Output the (x, y) coordinate of the center of the cell containing the given text.  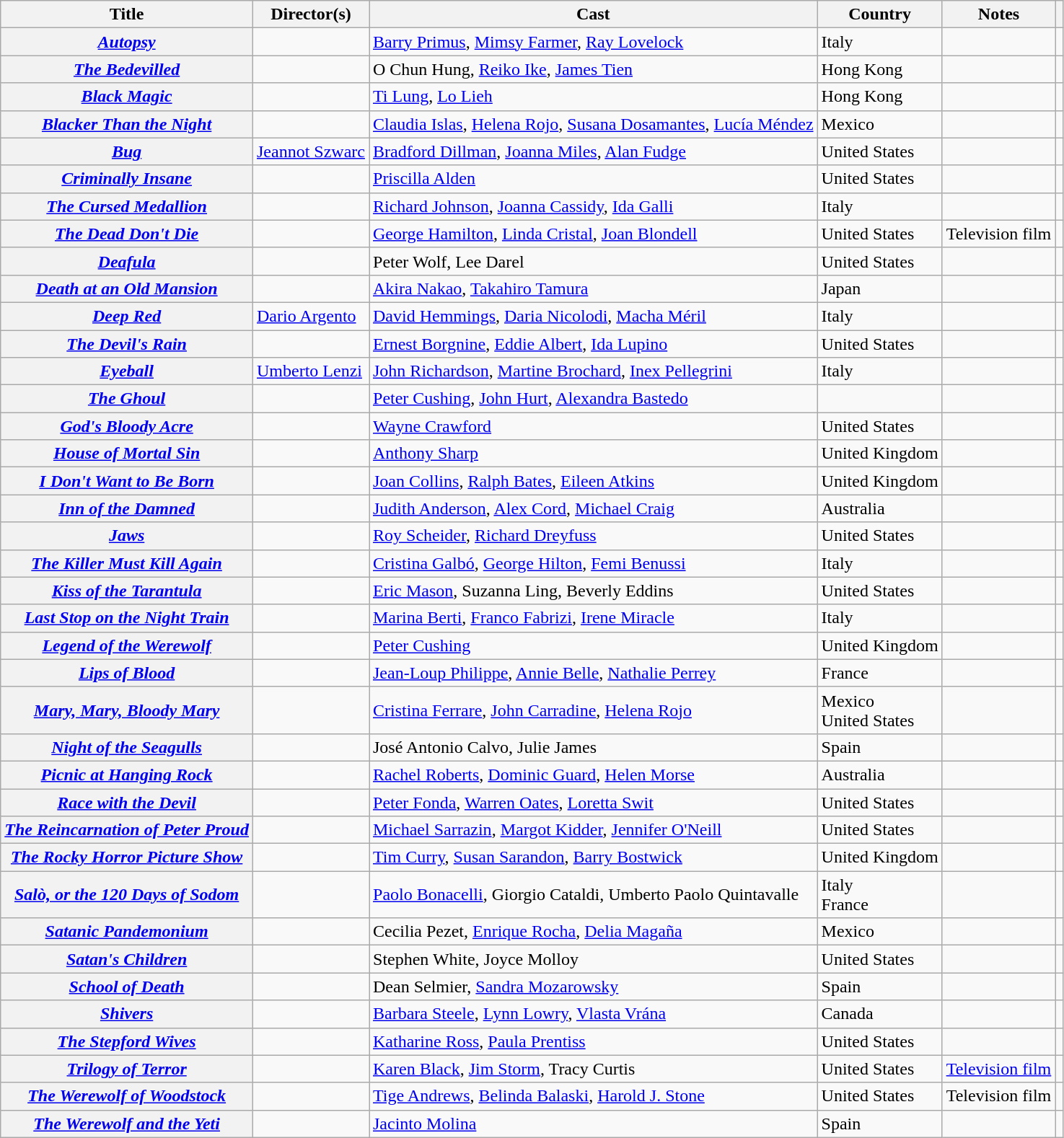
Jean-Loup Philippe, Annie Belle, Nathalie Perrey (594, 673)
Jaws (127, 536)
The Ghoul (127, 399)
The Killer Must Kill Again (127, 563)
Cristina Ferrare, John Carradine, Helena Rojo (594, 710)
Trilogy of Terror (127, 1069)
Umberto Lenzi (310, 371)
Shivers (127, 1014)
Inn of the Damned (127, 508)
Marina Berti, Franco Fabrizi, Irene Miracle (594, 618)
Salò, or the 120 Days of Sodom (127, 894)
Peter Cushing (594, 645)
Title (127, 14)
Director(s) (310, 14)
House of Mortal Sin (127, 454)
Ti Lung, Lo Lieh (594, 97)
Paolo Bonacelli, Giorgio Cataldi, Umberto Paolo Quintavalle (594, 894)
Priscilla Alden (594, 179)
Akira Nakao, Takahiro Tamura (594, 288)
George Hamilton, Linda Cristal, Joan Blondell (594, 234)
Notes (998, 14)
Peter Cushing, John Hurt, Alexandra Bastedo (594, 399)
Wayne Crawford (594, 426)
The Cursed Medallion (127, 206)
The Reincarnation of Peter Proud (127, 830)
Autopsy (127, 42)
Bug (127, 151)
Peter Wolf, Lee Darel (594, 261)
Ernest Borgnine, Eddie Albert, Ida Lupino (594, 344)
Black Magic (127, 97)
Legend of the Werewolf (127, 645)
Eyeball (127, 371)
Michael Sarrazin, Margot Kidder, Jennifer O'Neill (594, 830)
Dario Argento (310, 316)
Katharine Ross, Paula Prentiss (594, 1041)
Kiss of the Tarantula (127, 591)
The Werewolf and the Yeti (127, 1124)
Japan (880, 288)
Night of the Seagulls (127, 747)
Tim Curry, Susan Sarandon, Barry Bostwick (594, 857)
Lips of Blood (127, 673)
God's Bloody Acre (127, 426)
Canada (880, 1014)
Barbara Steele, Lynn Lowry, Vlasta Vrána (594, 1014)
Judith Anderson, Alex Cord, Michael Craig (594, 508)
MexicoUnited States (880, 710)
Mary, Mary, Bloody Mary (127, 710)
Anthony Sharp (594, 454)
France (880, 673)
Eric Mason, Suzanna Ling, Beverly Eddins (594, 591)
Cecilia Pezet, Enrique Rocha, Delia Magaña (594, 932)
David Hemmings, Daria Nicolodi, Macha Méril (594, 316)
Race with the Devil (127, 803)
The Bedevilled (127, 69)
I Don't Want to Be Born (127, 481)
Richard Johnson, Joanna Cassidy, Ida Galli (594, 206)
Criminally Insane (127, 179)
Bradford Dillman, Joanna Miles, Alan Fudge (594, 151)
Peter Fonda, Warren Oates, Loretta Swit (594, 803)
Stephen White, Joyce Molloy (594, 959)
Claudia Islas, Helena Rojo, Susana Dosamantes, Lucía Méndez (594, 124)
The Stepford Wives (127, 1041)
The Rocky Horror Picture Show (127, 857)
Roy Scheider, Richard Dreyfuss (594, 536)
Barry Primus, Mimsy Farmer, Ray Lovelock (594, 42)
The Dead Don't Die (127, 234)
Joan Collins, Ralph Bates, Eileen Atkins (594, 481)
Last Stop on the Night Train (127, 618)
Picnic at Hanging Rock (127, 775)
Satan's Children (127, 959)
Satanic Pandemonium (127, 932)
The Werewolf of Woodstock (127, 1096)
Karen Black, Jim Storm, Tracy Curtis (594, 1069)
Blacker Than the Night (127, 124)
The Devil's Rain (127, 344)
Deep Red (127, 316)
Deafula (127, 261)
School of Death (127, 987)
Dean Selmier, Sandra Mozarowsky (594, 987)
Country (880, 14)
Cristina Galbó, George Hilton, Femi Benussi (594, 563)
Cast (594, 14)
Death at an Old Mansion (127, 288)
Tige Andrews, Belinda Balaski, Harold J. Stone (594, 1096)
O Chun Hung, Reiko Ike, James Tien (594, 69)
John Richardson, Martine Brochard, Inex Pellegrini (594, 371)
Rachel Roberts, Dominic Guard, Helen Morse (594, 775)
Jacinto Molina (594, 1124)
ItalyFrance (880, 894)
José Antonio Calvo, Julie James (594, 747)
Jeannot Szwarc (310, 151)
